Output the [x, y] coordinate of the center of the cell containing the given text.  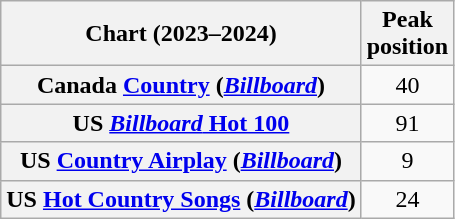
US Country Airplay (Billboard) [181, 161]
Canada Country (Billboard) [181, 85]
40 [407, 85]
US Billboard Hot 100 [181, 123]
24 [407, 199]
Peakposition [407, 34]
US Hot Country Songs (Billboard) [181, 199]
91 [407, 123]
Chart (2023–2024) [181, 34]
9 [407, 161]
